Find where the given text appears and provide that cell's center as [x, y] coordinate. 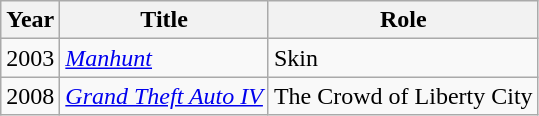
2003 [30, 58]
Year [30, 20]
Grand Theft Auto IV [164, 96]
Skin [403, 58]
Role [403, 20]
Manhunt [164, 58]
Title [164, 20]
2008 [30, 96]
The Crowd of Liberty City [403, 96]
